For the text-containing cell, return its midpoint in [X, Y] coordinate format. 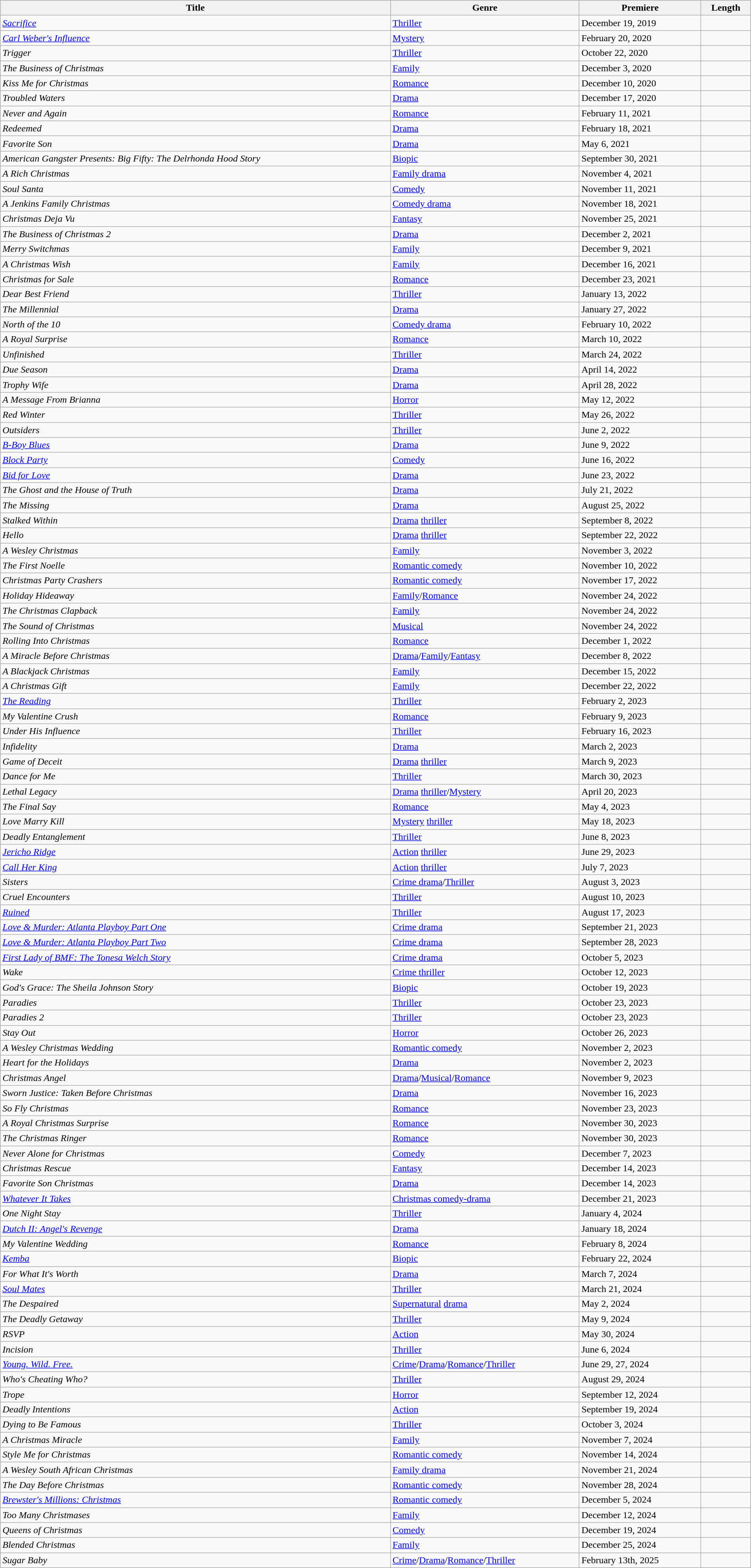
November 3, 2022 [640, 550]
August 25, 2022 [640, 505]
Crime drama/Thriller [485, 882]
A Royal Surprise [196, 339]
Sisters [196, 882]
Love & Murder: Atlanta Playboy Part Two [196, 942]
October 26, 2023 [640, 1033]
Trigger [196, 53]
April 20, 2023 [640, 792]
Incision [196, 1349]
October 5, 2023 [640, 957]
A Blackjack Christmas [196, 671]
Troubled Waters [196, 98]
March 24, 2022 [640, 354]
June 16, 2022 [640, 460]
The Business of Christmas [196, 68]
February 10, 2022 [640, 324]
Paradies [196, 1003]
Soul Mates [196, 1289]
Lethal Legacy [196, 792]
The Sound of Christmas [196, 626]
March 21, 2024 [640, 1289]
Trophy Wife [196, 384]
December 9, 2021 [640, 249]
November 17, 2022 [640, 580]
January 13, 2022 [640, 294]
A Jenkins Family Christmas [196, 204]
Jericho Ridge [196, 852]
B-Boy Blues [196, 445]
Merry Switchmas [196, 249]
The Ghost and the House of Truth [196, 490]
August 17, 2023 [640, 912]
God's Grace: The Sheila Johnson Story [196, 988]
January 18, 2024 [640, 1229]
Deadly Intentions [196, 1410]
A Wesley Christmas [196, 550]
A Wesley South African Christmas [196, 1470]
Style Me for Christmas [196, 1455]
A Wesley Christmas Wedding [196, 1048]
Family/Romance [485, 596]
My Valentine Crush [196, 716]
Unfinished [196, 354]
May 30, 2024 [640, 1334]
February 13th, 2025 [640, 1560]
December 1, 2022 [640, 641]
December 19, 2024 [640, 1530]
March 9, 2023 [640, 761]
Game of Deceit [196, 761]
April 28, 2022 [640, 384]
First Lady of BMF: The Tonesa Welch Story [196, 957]
November 18, 2021 [640, 204]
December 5, 2024 [640, 1500]
May 12, 2022 [640, 400]
June 29, 2023 [640, 852]
November 9, 2023 [640, 1078]
The Christmas Ringer [196, 1138]
June 23, 2022 [640, 475]
Christmas Party Crashers [196, 580]
February 20, 2020 [640, 38]
Queens of Christmas [196, 1530]
The Despaired [196, 1304]
Block Party [196, 460]
December 3, 2020 [640, 68]
August 10, 2023 [640, 897]
Christmas Rescue [196, 1168]
September 30, 2021 [640, 158]
June 6, 2024 [640, 1349]
Premiere [640, 8]
January 4, 2024 [640, 1214]
Deadly Entanglement [196, 837]
March 2, 2023 [640, 746]
Call Her King [196, 867]
June 8, 2023 [640, 837]
December 21, 2023 [640, 1199]
July 21, 2022 [640, 490]
Christmas for Sale [196, 279]
March 7, 2024 [640, 1274]
Too Many Christmases [196, 1515]
Christmas comedy-drama [485, 1199]
December 16, 2021 [640, 264]
September 22, 2022 [640, 535]
June 9, 2022 [640, 445]
The Day Before Christmas [196, 1485]
Outsiders [196, 430]
Mystery [485, 38]
September 28, 2023 [640, 942]
A Message From Brianna [196, 400]
November 23, 2023 [640, 1108]
Crime thriller [485, 972]
December 19, 2019 [640, 23]
March 30, 2023 [640, 776]
Love & Murder: Atlanta Playboy Part One [196, 927]
The Deadly Getaway [196, 1319]
Sacrifice [196, 23]
Infidelity [196, 746]
The Christmas Clapback [196, 611]
Whatever It Takes [196, 1199]
The Business of Christmas 2 [196, 234]
Dying to Be Famous [196, 1425]
Blended Christmas [196, 1545]
December 25, 2024 [640, 1545]
November 21, 2024 [640, 1470]
December 7, 2023 [640, 1153]
Length [726, 8]
December 2, 2021 [640, 234]
My Valentine Wedding [196, 1244]
March 10, 2022 [640, 339]
June 29, 27, 2024 [640, 1364]
Mystery thriller [485, 822]
Sugar Baby [196, 1560]
Drama/Musical/Romance [485, 1078]
November 10, 2022 [640, 565]
September 21, 2023 [640, 927]
Dutch II: Angel's Revenge [196, 1229]
December 10, 2020 [640, 83]
Dear Best Friend [196, 294]
Sworn Justice: Taken Before Christmas [196, 1093]
October 3, 2024 [640, 1425]
December 22, 2022 [640, 686]
Supernatural drama [485, 1304]
October 22, 2020 [640, 53]
A Rich Christmas [196, 173]
February 11, 2021 [640, 113]
A Christmas Wish [196, 264]
Stay Out [196, 1033]
A Christmas Miracle [196, 1440]
Ruined [196, 912]
November 25, 2021 [640, 219]
May 6, 2021 [640, 143]
Redeemed [196, 128]
Love Marry Kill [196, 822]
Kiss Me for Christmas [196, 83]
February 2, 2023 [640, 701]
Never and Again [196, 113]
The First Noelle [196, 565]
November 28, 2024 [640, 1485]
December 23, 2021 [640, 279]
Trope [196, 1394]
Dance for Me [196, 776]
Bid for Love [196, 475]
February 8, 2024 [640, 1244]
Due Season [196, 369]
Favorite Son [196, 143]
Title [196, 8]
April 14, 2022 [640, 369]
A Miracle Before Christmas [196, 656]
November 16, 2023 [640, 1093]
February 22, 2024 [640, 1259]
Cruel Encounters [196, 897]
Under His Influence [196, 731]
Holiday Hideaway [196, 596]
July 7, 2023 [640, 867]
Drama thriller/Mystery [485, 792]
Brewster's Millions: Christmas [196, 1500]
A Christmas Gift [196, 686]
Favorite Son Christmas [196, 1184]
November 7, 2024 [640, 1440]
Hello [196, 535]
December 12, 2024 [640, 1515]
November 11, 2021 [640, 189]
February 9, 2023 [640, 716]
Never Alone for Christmas [196, 1153]
October 19, 2023 [640, 988]
The Final Say [196, 807]
June 2, 2022 [640, 430]
Christmas Angel [196, 1078]
Carl Weber's Influence [196, 38]
Rolling Into Christmas [196, 641]
The Reading [196, 701]
North of the 10 [196, 324]
Red Winter [196, 415]
January 27, 2022 [640, 309]
Soul Santa [196, 189]
For What It's Worth [196, 1274]
December 17, 2020 [640, 98]
September 19, 2024 [640, 1410]
November 4, 2021 [640, 173]
Heart for the Holidays [196, 1063]
So Fly Christmas [196, 1108]
Who's Cheating Who? [196, 1379]
May 4, 2023 [640, 807]
Paradies 2 [196, 1018]
September 12, 2024 [640, 1394]
December 8, 2022 [640, 656]
Musical [485, 626]
The Millennial [196, 309]
American Gangster Presents: Big Fifty: The Delrhonda Hood Story [196, 158]
May 9, 2024 [640, 1319]
Genre [485, 8]
February 16, 2023 [640, 731]
October 12, 2023 [640, 972]
December 15, 2022 [640, 671]
May 2, 2024 [640, 1304]
August 29, 2024 [640, 1379]
September 8, 2022 [640, 520]
One Night Stay [196, 1214]
Stalked Within [196, 520]
Christmas Deja Vu [196, 219]
Kemba [196, 1259]
August 3, 2023 [640, 882]
The Missing [196, 505]
May 26, 2022 [640, 415]
Young. Wild. Free. [196, 1364]
May 18, 2023 [640, 822]
Wake [196, 972]
RSVP [196, 1334]
November 14, 2024 [640, 1455]
Drama/Family/Fantasy [485, 656]
February 18, 2021 [640, 128]
A Royal Christmas Surprise [196, 1123]
